Determine the (x, y) coordinate at the center of the cell enclosing the given text.  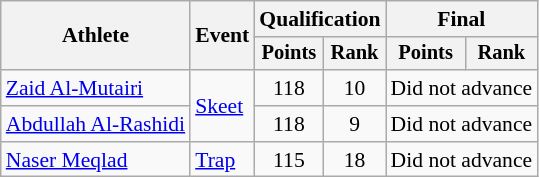
Abdullah Al-Rashidi (96, 124)
Skeet (222, 106)
Final (462, 19)
Athlete (96, 36)
Event (222, 36)
10 (355, 88)
Zaid Al-Mutairi (96, 88)
9 (355, 124)
Qualification (320, 19)
